Identify which cell holds the provided text, then report its [X, Y] central coordinate. 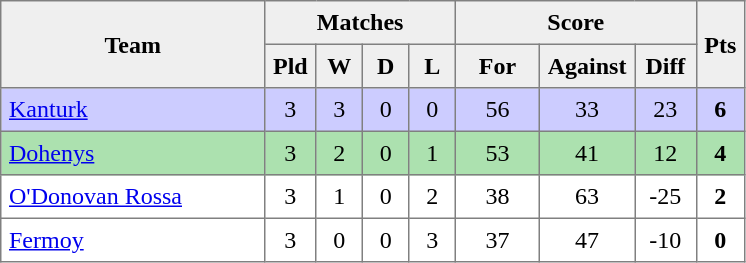
Matches [360, 23]
33 [586, 110]
23 [666, 110]
4 [720, 153]
Score [576, 23]
63 [586, 197]
W [339, 66]
Dohenys [133, 153]
Pld [290, 66]
37 [497, 240]
6 [720, 110]
-25 [666, 197]
Pts [720, 44]
41 [586, 153]
-10 [666, 240]
47 [586, 240]
D [385, 66]
53 [497, 153]
For [497, 66]
Against [586, 66]
56 [497, 110]
Fermoy [133, 240]
12 [666, 153]
Diff [666, 66]
Kanturk [133, 110]
O'Donovan Rossa [133, 197]
Team [133, 44]
L [432, 66]
38 [497, 197]
